Extract the (X, Y) coordinate from the center of the cell holding the provided text.  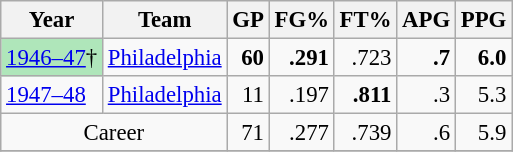
PPG (483, 20)
.197 (302, 95)
.291 (302, 58)
Career (114, 133)
.739 (366, 133)
71 (248, 133)
6.0 (483, 58)
Year (52, 20)
5.9 (483, 133)
.277 (302, 133)
5.3 (483, 95)
.7 (426, 58)
.811 (366, 95)
Team (164, 20)
60 (248, 58)
.6 (426, 133)
APG (426, 20)
FG% (302, 20)
.723 (366, 58)
FT% (366, 20)
1946–47† (52, 58)
11 (248, 95)
.3 (426, 95)
GP (248, 20)
1947–48 (52, 95)
